Determine the (X, Y) coordinate at the center of the cell enclosing the given text.  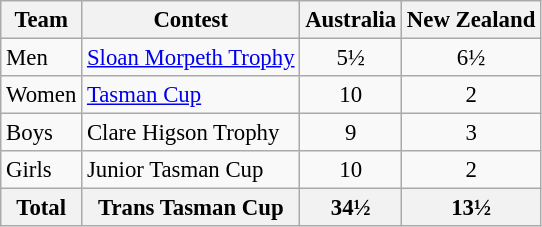
9 (351, 133)
6½ (472, 58)
Girls (42, 170)
Team (42, 20)
Clare Higson Trophy (191, 133)
Men (42, 58)
Junior Tasman Cup (191, 170)
Trans Tasman Cup (191, 208)
Total (42, 208)
34½ (351, 208)
Boys (42, 133)
Tasman Cup (191, 95)
Women (42, 95)
3 (472, 133)
Contest (191, 20)
Australia (351, 20)
5½ (351, 58)
New Zealand (472, 20)
13½ (472, 208)
Sloan Morpeth Trophy (191, 58)
